From the cell containing the given text, extract its center point as [X, Y] coordinate. 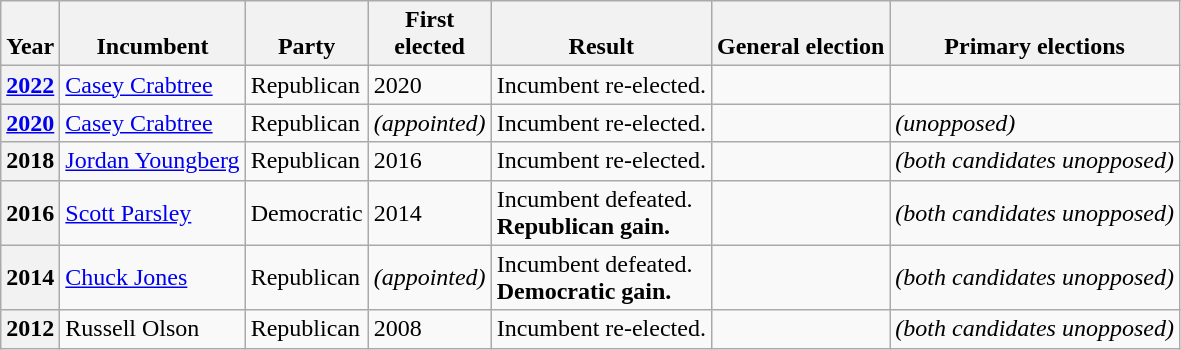
Result [601, 34]
Incumbent defeated.Democratic gain. [601, 278]
(unopposed) [1035, 123]
2018 [30, 161]
Jordan Youngberg [152, 161]
Incumbent [152, 34]
Party [306, 34]
2012 [30, 329]
General election [800, 34]
Democratic [306, 212]
Year [30, 34]
Firstelected [430, 34]
Primary elections [1035, 34]
2022 [30, 85]
Scott Parsley [152, 212]
2008 [430, 329]
Russell Olson [152, 329]
Chuck Jones [152, 278]
Incumbent defeated.Republican gain. [601, 212]
